Scan for the cell matching the given text and deliver its (x, y) coordinate at center. 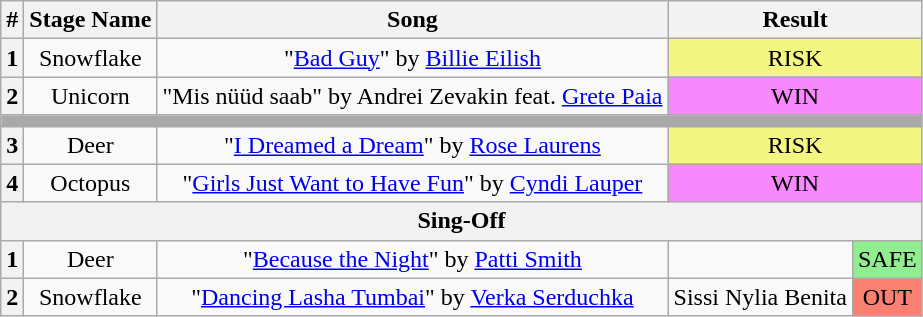
4 (12, 183)
Sing-Off (462, 221)
"Mis nüüd saab" by Andrei Zevakin feat. Grete Paia (412, 96)
OUT (887, 297)
Sissi Nylia Benita (760, 297)
3 (12, 145)
"Because the Night" by Patti Smith (412, 259)
Result (795, 20)
"Bad Guy" by Billie Eilish (412, 58)
# (12, 20)
Octopus (90, 183)
Stage Name (90, 20)
"I Dreamed a Dream" by Rose Laurens (412, 145)
SAFE (887, 259)
"Girls Just Want to Have Fun" by Cyndi Lauper (412, 183)
Unicorn (90, 96)
"Dancing Lasha Tumbai" by Verka Serduchka (412, 297)
Song (412, 20)
